Determine the (x, y) coordinate at the center of the cell enclosing the given text.  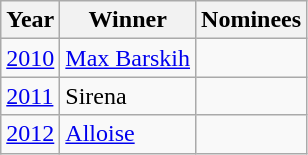
Winner (128, 20)
Max Barskih (128, 58)
2010 (30, 58)
Year (30, 20)
Alloise (128, 134)
Sirena (128, 96)
2012 (30, 134)
2011 (30, 96)
Nominees (252, 20)
